Search for the cell housing the specified text and yield its [X, Y] center coordinate. 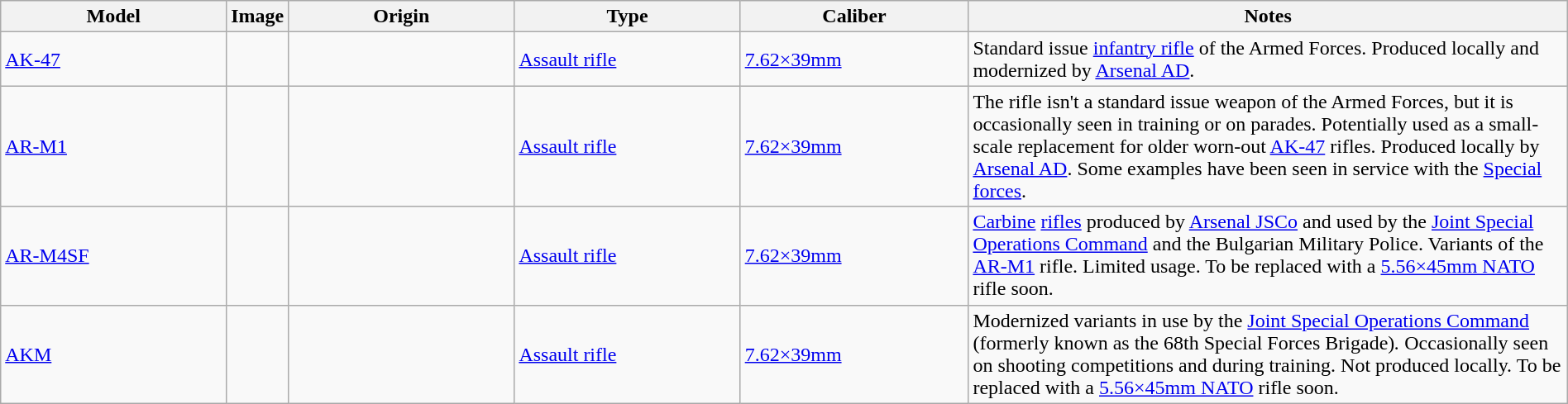
Origin [402, 17]
Caliber [854, 17]
AR-M4SF [114, 256]
AR-M1 [114, 146]
Notes [1268, 17]
Image [258, 17]
AKM [114, 354]
Standard issue infantry rifle of the Armed Forces. Produced locally and modernized by Arsenal AD. [1268, 59]
Type [627, 17]
AK-47 [114, 59]
Model [114, 17]
